Determine the (x, y) coordinate at the center of the cell enclosing the given text.  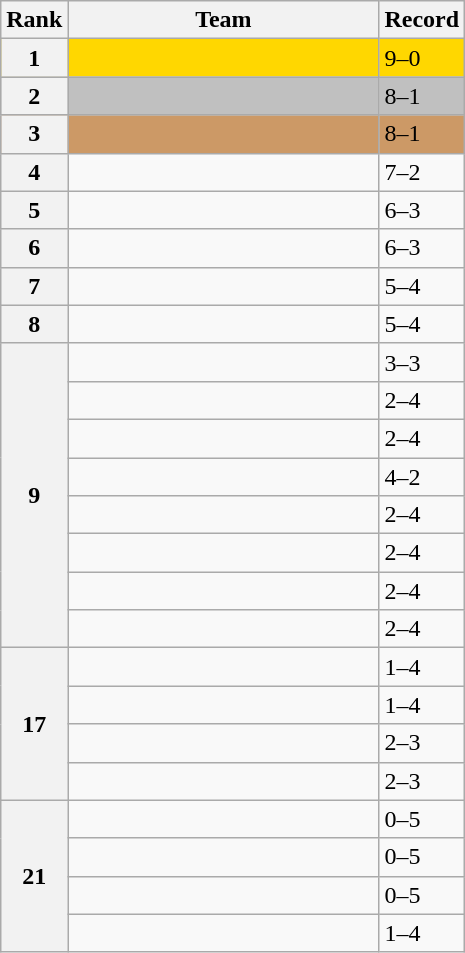
Team (224, 20)
Rank (34, 20)
7–2 (422, 172)
17 (34, 724)
9–0 (422, 58)
1 (34, 58)
8 (34, 324)
3 (34, 134)
9 (34, 495)
Record (422, 20)
4–2 (422, 477)
4 (34, 172)
6 (34, 248)
21 (34, 876)
7 (34, 286)
3–3 (422, 362)
5 (34, 210)
2 (34, 96)
